From the cell containing the given text, extract its center point as [X, Y] coordinate. 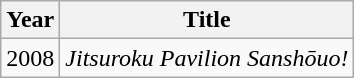
Jitsuroku Pavilion Sanshōuo! [207, 58]
Year [30, 20]
Title [207, 20]
2008 [30, 58]
